Output the [x, y] coordinate of the center of the cell containing the given text.  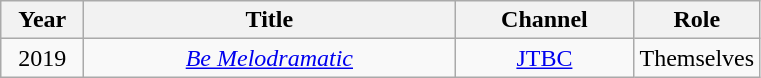
Be Melodramatic [270, 58]
2019 [42, 58]
Role [697, 20]
Themselves [697, 58]
JTBC [544, 58]
Title [270, 20]
Year [42, 20]
Channel [544, 20]
